Return the [x, y] coordinate for the center point of the cell that contains the specified text.  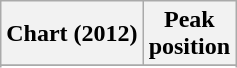
Peakposition [189, 34]
Chart (2012) [72, 34]
